Identify which cell holds the provided text, then report its [x, y] central coordinate. 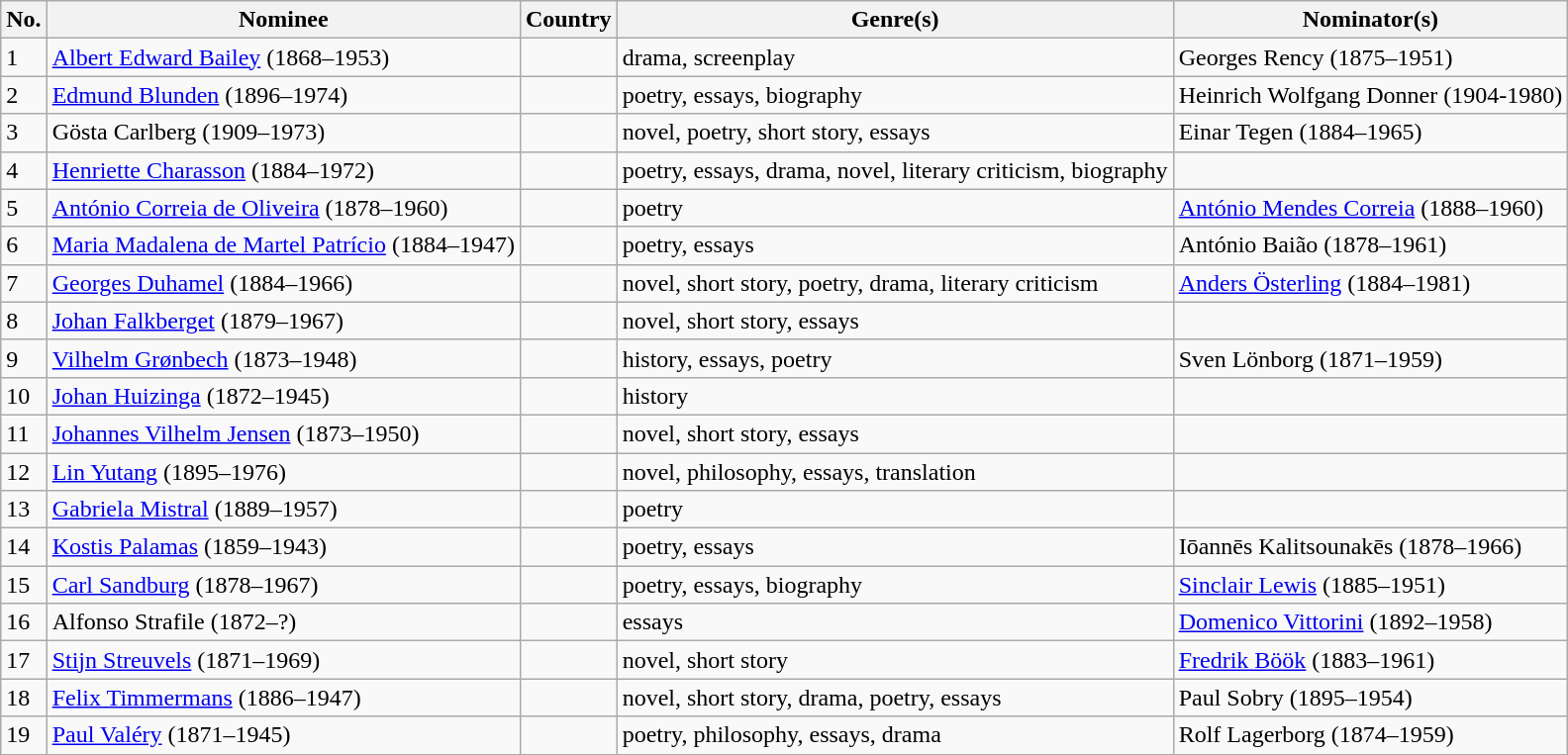
poetry, essays, drama, novel, literary criticism, biography [895, 170]
9 [24, 358]
15 [24, 585]
history, essays, poetry [895, 358]
No. [24, 20]
Gabriela Mistral (1889–1957) [283, 510]
drama, screenplay [895, 57]
7 [24, 283]
Domenico Vittorini (1892–1958) [1370, 622]
Alfonso Strafile (1872–?) [283, 622]
novel, short story [895, 660]
Kostis Palamas (1859–1943) [283, 547]
16 [24, 622]
Georges Duhamel (1884–1966) [283, 283]
3 [24, 133]
Einar Tegen (1884–1965) [1370, 133]
18 [24, 698]
Nominee [283, 20]
13 [24, 510]
1 [24, 57]
novel, philosophy, essays, translation [895, 472]
4 [24, 170]
António Mendes Correia (1888–1960) [1370, 208]
Maria Madalena de Martel Patrício (1884–1947) [283, 245]
essays [895, 622]
2 [24, 95]
Heinrich Wolfgang Donner (1904-1980) [1370, 95]
Albert Edward Bailey (1868–1953) [283, 57]
10 [24, 396]
8 [24, 321]
history [895, 396]
Sinclair Lewis (1885–1951) [1370, 585]
Vilhelm Grønbech (1873–1948) [283, 358]
5 [24, 208]
11 [24, 433]
6 [24, 245]
novel, poetry, short story, essays [895, 133]
poetry, philosophy, essays, drama [895, 735]
António Correia de Oliveira (1878–1960) [283, 208]
novel, short story, poetry, drama, literary criticism [895, 283]
Edmund Blunden (1896–1974) [283, 95]
Felix Timmermans (1886–1947) [283, 698]
Johannes Vilhelm Jensen (1873–1950) [283, 433]
19 [24, 735]
Paul Valéry (1871–1945) [283, 735]
Nominator(s) [1370, 20]
Johan Huizinga (1872–1945) [283, 396]
Carl Sandburg (1878–1967) [283, 585]
17 [24, 660]
Gösta Carlberg (1909–1973) [283, 133]
Fredrik Böök (1883–1961) [1370, 660]
Iōannēs Kalitsounakēs (1878–1966) [1370, 547]
Stijn Streuvels (1871–1969) [283, 660]
Genre(s) [895, 20]
12 [24, 472]
Paul Sobry (1895–1954) [1370, 698]
Lin Yutang (1895–1976) [283, 472]
Henriette Charasson (1884–1972) [283, 170]
Anders Österling (1884–1981) [1370, 283]
novel, short story, drama, poetry, essays [895, 698]
Johan Falkberget (1879–1967) [283, 321]
Country [568, 20]
14 [24, 547]
Sven Lönborg (1871–1959) [1370, 358]
António Baião (1878–1961) [1370, 245]
Georges Rency (1875–1951) [1370, 57]
Rolf Lagerborg (1874–1959) [1370, 735]
